Find where the given text appears and provide that cell's center as (x, y) coordinate. 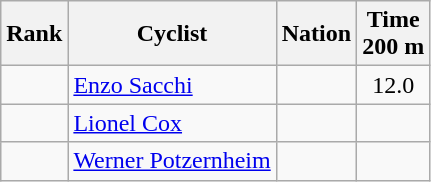
Time200 m (394, 34)
Werner Potzernheim (172, 161)
Lionel Cox (172, 123)
Rank (34, 34)
Cyclist (172, 34)
Nation (316, 34)
Enzo Sacchi (172, 85)
12.0 (394, 85)
